Detect which cell encompasses the target text, then output its (x, y) center coordinate. 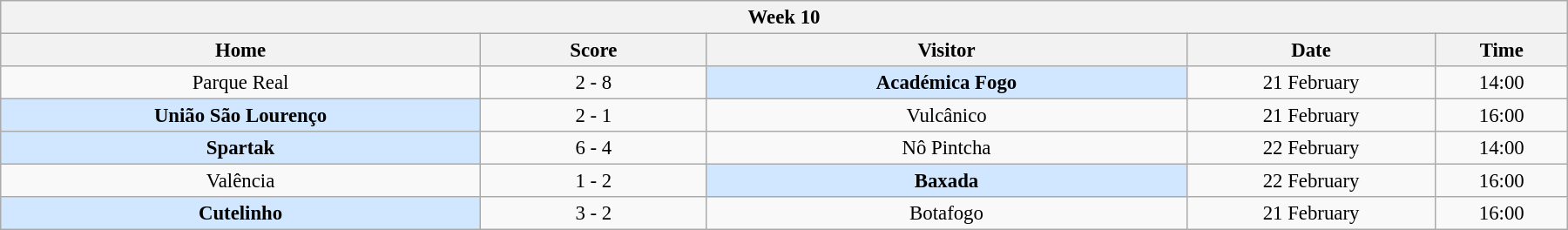
Date (1310, 51)
2 - 8 (594, 83)
Time (1502, 51)
Botafogo (947, 213)
2 - 1 (594, 116)
Score (594, 51)
3 - 2 (594, 213)
1 - 2 (594, 181)
Visitor (947, 51)
Parque Real (240, 83)
Week 10 (784, 17)
Cutelinho (240, 213)
Nô Pintcha (947, 148)
Home (240, 51)
6 - 4 (594, 148)
Académica Fogo (947, 83)
Spartak (240, 148)
União São Lourenço (240, 116)
Baxada (947, 181)
Valência (240, 181)
Vulcânico (947, 116)
